Output the [X, Y] coordinate of the center of the cell containing the given text.  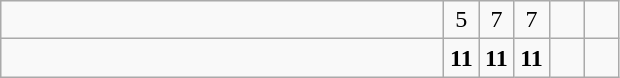
5 [462, 20]
